Pinpoint the cell where the given text exists, returning its (x, y) midpoint coordinate. 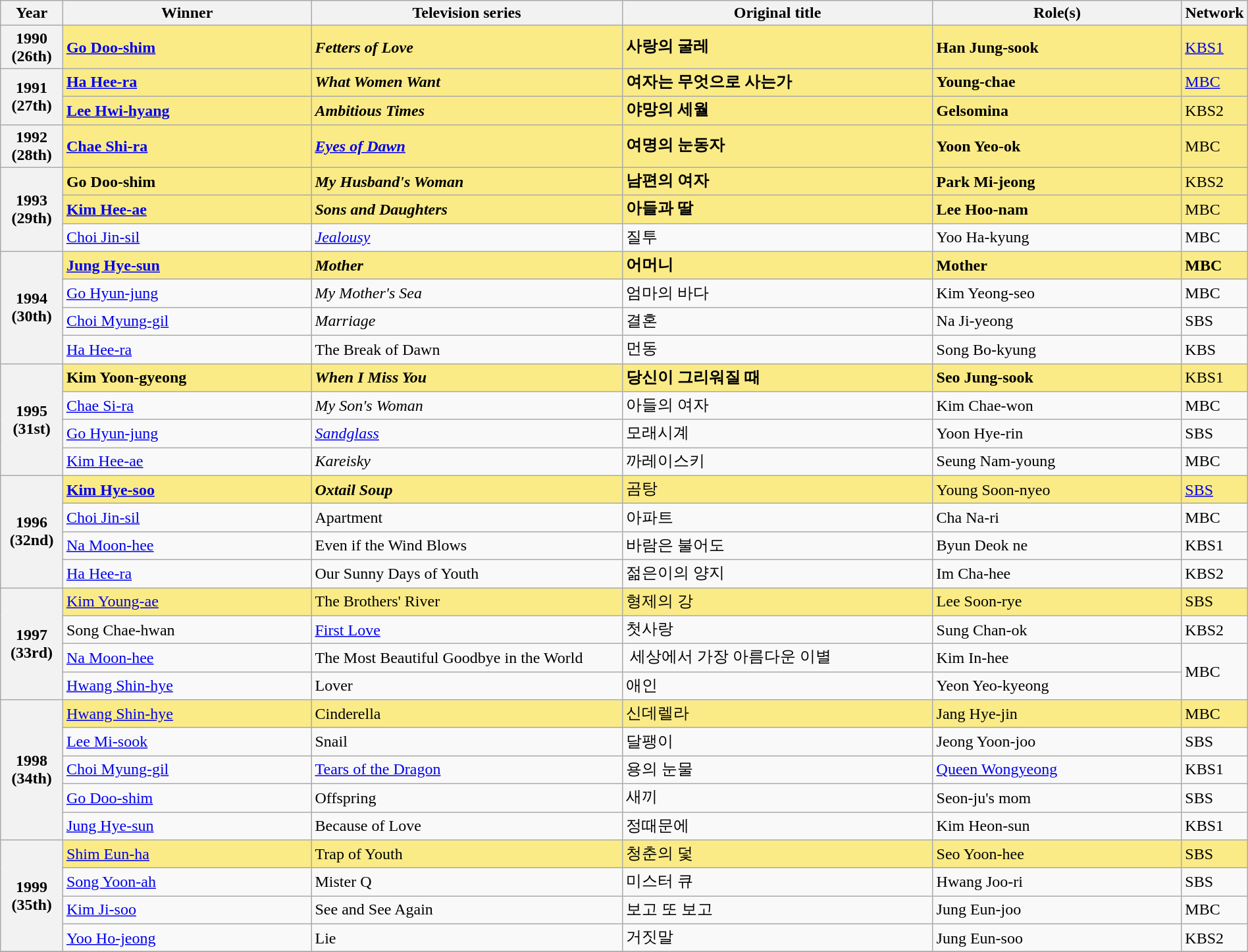
Lee Hoo-nam (1057, 209)
1993(29th) (32, 209)
1998(34th) (32, 770)
1990(26th) (32, 47)
My Son's Woman (467, 406)
Television series (467, 13)
Lee Hwi-hyang (187, 111)
Snail (467, 741)
야망의 세월 (777, 111)
거짓말 (777, 938)
Year (32, 13)
Offspring (467, 798)
Tears of the Dragon (467, 770)
Ambitious Times (467, 111)
What Women Want (467, 83)
1995(31st) (32, 419)
First Love (467, 629)
남편의 여자 (777, 182)
Young-chae (1057, 83)
아파트 (777, 517)
Marriage (467, 321)
Song Bo-kyung (1057, 349)
정때문에 (777, 826)
Song Chae-hwan (187, 629)
어머니 (777, 266)
사랑의 굴레 (777, 47)
The Brothers' River (467, 602)
아들의 여자 (777, 406)
Chae Si-ra (187, 406)
까레이스키 (777, 462)
먼동 (777, 349)
여자는 무엇으로 사는가 (777, 83)
아들과 딸 (777, 209)
당신이 그리워질 때 (777, 378)
Original title (777, 13)
Lee Mi-sook (187, 741)
Na Ji-yeong (1057, 321)
Jealousy (467, 237)
모래시계 (777, 433)
My Mother's Sea (467, 294)
Seo Yoon-hee (1057, 855)
Mister Q (467, 882)
Seung Nam-young (1057, 462)
Role(s) (1057, 13)
질투 (777, 237)
Seo Jung-sook (1057, 378)
청춘의 덫 (777, 855)
Sons and Daughters (467, 209)
Sandglass (467, 433)
Winner (187, 13)
Kim Yoon-gyeong (187, 378)
Young Soon-nyeo (1057, 490)
형제의 강 (777, 602)
Song Yoon-ah (187, 882)
결혼 (777, 321)
See and See Again (467, 910)
Kim Yeong-seo (1057, 294)
Yoo Ho-jeong (187, 938)
Cinderella (467, 714)
Fetters of Love (467, 47)
Apartment (467, 517)
Kim Young-ae (187, 602)
When I Miss You (467, 378)
Kim Heon-sun (1057, 826)
KBS (1214, 349)
애인 (777, 686)
Byun Deok ne (1057, 545)
Kim In-hee (1057, 658)
Kim Ji-soo (187, 910)
Shim Eun-ha (187, 855)
The Most Beautiful Goodbye in the World (467, 658)
Chae Shi-ra (187, 146)
Jung Eun-joo (1057, 910)
The Break of Dawn (467, 349)
보고 또 보고 (777, 910)
Hwang Joo-ri (1057, 882)
Eyes of Dawn (467, 146)
엄마의 바다 (777, 294)
Yoon Hye-rin (1057, 433)
Oxtail Soup (467, 490)
Cha Na-ri (1057, 517)
Our Sunny Days of Youth (467, 574)
1992(28th) (32, 146)
Trap of Youth (467, 855)
Jang Hye-jin (1057, 714)
Yeon Yeo-kyeong (1057, 686)
Queen Wongyeong (1057, 770)
Seon-ju's mom (1057, 798)
Im Cha-hee (1057, 574)
Network (1214, 13)
Yoo Ha-kyung (1057, 237)
곰탕 (777, 490)
Even if the Wind Blows (467, 545)
Lee Soon-rye (1057, 602)
미스터 큐 (777, 882)
새끼 (777, 798)
1991(27th) (32, 96)
Kim Hye-soo (187, 490)
달팽이 (777, 741)
1997(33rd) (32, 643)
신데렐라 (777, 714)
바람은 불어도 (777, 545)
첫사랑 (777, 629)
1999(35th) (32, 896)
1994(30th) (32, 307)
Yoon Yeo-ok (1057, 146)
Jung Eun-soo (1057, 938)
Han Jung-sook (1057, 47)
젊은이의 양지 (777, 574)
Kim Chae-won (1057, 406)
용의 눈물 (777, 770)
세상에서 가장 아름다운 이별 (777, 658)
Park Mi-jeong (1057, 182)
Sung Chan-ok (1057, 629)
Because of Love (467, 826)
Gelsomina (1057, 111)
Kareisky (467, 462)
Lie (467, 938)
Jeong Yoon-joo (1057, 741)
여명의 눈동자 (777, 146)
My Husband's Woman (467, 182)
Lover (467, 686)
1996(32nd) (32, 531)
